Return [x, y] of the center of cell containing provided text 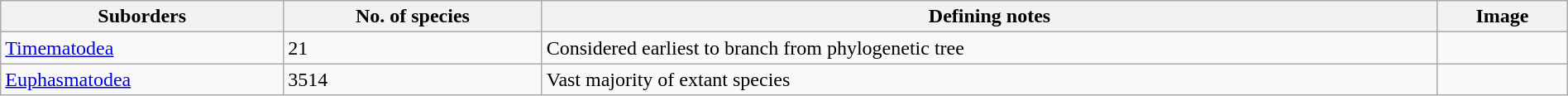
Image [1502, 17]
Vast majority of extant species [989, 79]
3514 [414, 79]
Considered earliest to branch from phylogenetic tree [989, 48]
Timematodea [142, 48]
21 [414, 48]
Euphasmatodea [142, 79]
No. of species [414, 17]
Defining notes [989, 17]
Suborders [142, 17]
